From the cell containing the given text, extract its center point as [x, y] coordinate. 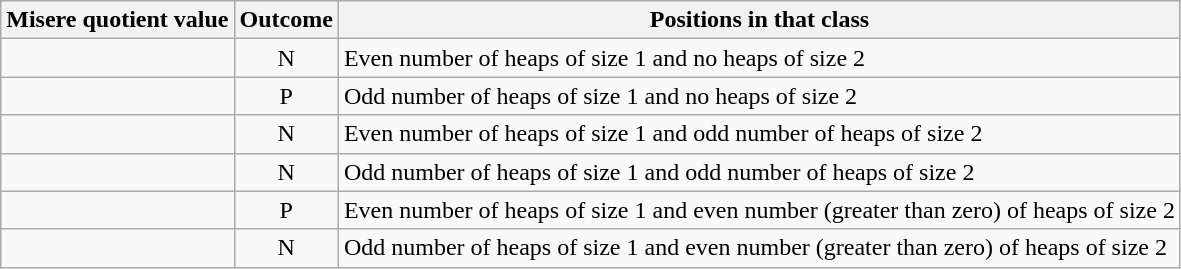
Positions in that class [759, 20]
Outcome [286, 20]
Even number of heaps of size 1 and even number (greater than zero) of heaps of size 2 [759, 210]
Odd number of heaps of size 1 and odd number of heaps of size 2 [759, 172]
Even number of heaps of size 1 and no heaps of size 2 [759, 58]
Even number of heaps of size 1 and odd number of heaps of size 2 [759, 134]
Odd number of heaps of size 1 and even number (greater than zero) of heaps of size 2 [759, 248]
Misere quotient value [118, 20]
Odd number of heaps of size 1 and no heaps of size 2 [759, 96]
